Capture the cell that displays the provided text and extract its [x, y] central coordinate. 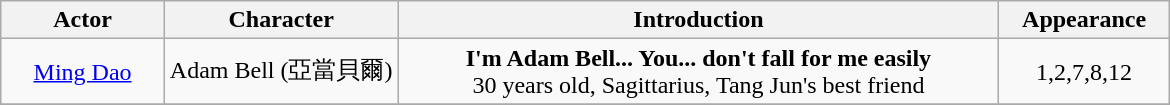
Appearance [1084, 20]
I'm Adam Bell... You... don't fall for me easily30 years old, Sagittarius, Tang Jun's best friend [698, 72]
1,2,7,8,12 [1084, 72]
Adam Bell (亞當貝爾) [281, 72]
Character [281, 20]
Ming Dao [83, 72]
Actor [83, 20]
Introduction [698, 20]
